From the cell containing the given text, extract its center point as [X, Y] coordinate. 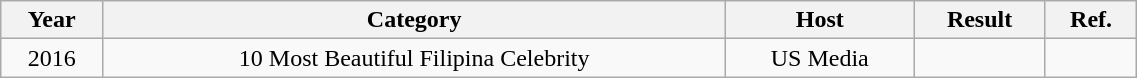
Result [980, 20]
10 Most Beautiful Filipina Celebrity [414, 58]
2016 [52, 58]
Host [820, 20]
Year [52, 20]
Category [414, 20]
Ref. [1090, 20]
US Media [820, 58]
